Pinpoint the cell where the given text exists, returning its (x, y) midpoint coordinate. 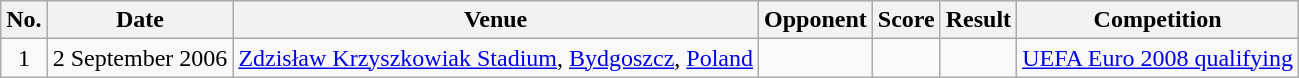
2 September 2006 (140, 58)
No. (24, 20)
Venue (496, 20)
Competition (1158, 20)
Score (906, 20)
UEFA Euro 2008 qualifying (1158, 58)
1 (24, 58)
Result (978, 20)
Opponent (816, 20)
Zdzisław Krzyszkowiak Stadium, Bydgoszcz, Poland (496, 58)
Date (140, 20)
